Output the (X, Y) coordinate of the center of the cell containing the given text.  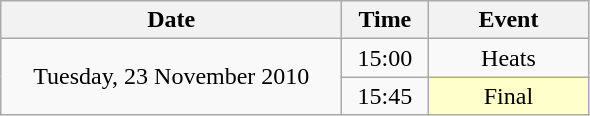
15:45 (385, 96)
Final (508, 96)
Time (385, 20)
Heats (508, 58)
Event (508, 20)
Date (172, 20)
Tuesday, 23 November 2010 (172, 77)
15:00 (385, 58)
